Output the (x, y) coordinate of the center of the cell containing the given text.  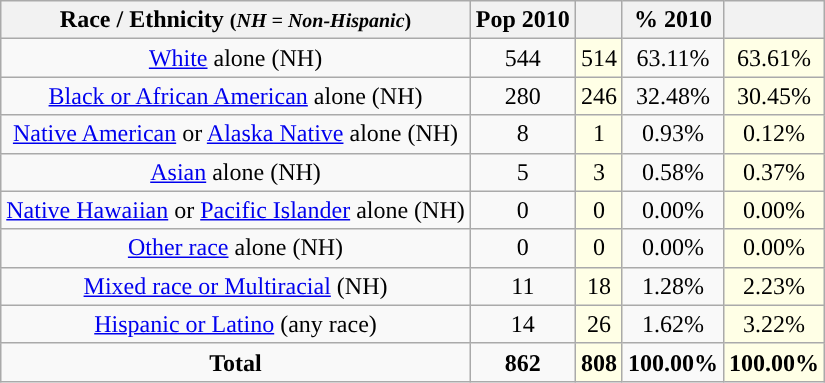
544 (522, 58)
Mixed race or Multiracial (NH) (236, 286)
1.62% (672, 324)
63.11% (672, 58)
1 (598, 134)
808 (598, 362)
Asian alone (NH) (236, 172)
0.93% (672, 134)
32.48% (672, 96)
11 (522, 286)
5 (522, 172)
0.58% (672, 172)
White alone (NH) (236, 58)
0.12% (774, 134)
514 (598, 58)
% 2010 (672, 20)
3 (598, 172)
1.28% (672, 286)
Hispanic or Latino (any race) (236, 324)
14 (522, 324)
Race / Ethnicity (NH = Non-Hispanic) (236, 20)
2.23% (774, 286)
30.45% (774, 96)
3.22% (774, 324)
63.61% (774, 58)
Black or African American alone (NH) (236, 96)
246 (598, 96)
0.37% (774, 172)
18 (598, 286)
280 (522, 96)
862 (522, 362)
26 (598, 324)
Total (236, 362)
Pop 2010 (522, 20)
Other race alone (NH) (236, 248)
Native American or Alaska Native alone (NH) (236, 134)
8 (522, 134)
Native Hawaiian or Pacific Islander alone (NH) (236, 210)
